Scan for the cell matching the given text and deliver its [X, Y] coordinate at center. 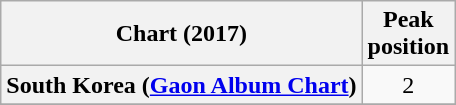
2 [408, 85]
Peakposition [408, 34]
South Korea (Gaon Album Chart) [182, 85]
Chart (2017) [182, 34]
